Locate the cell with the specified text and output its [x, y] center coordinate. 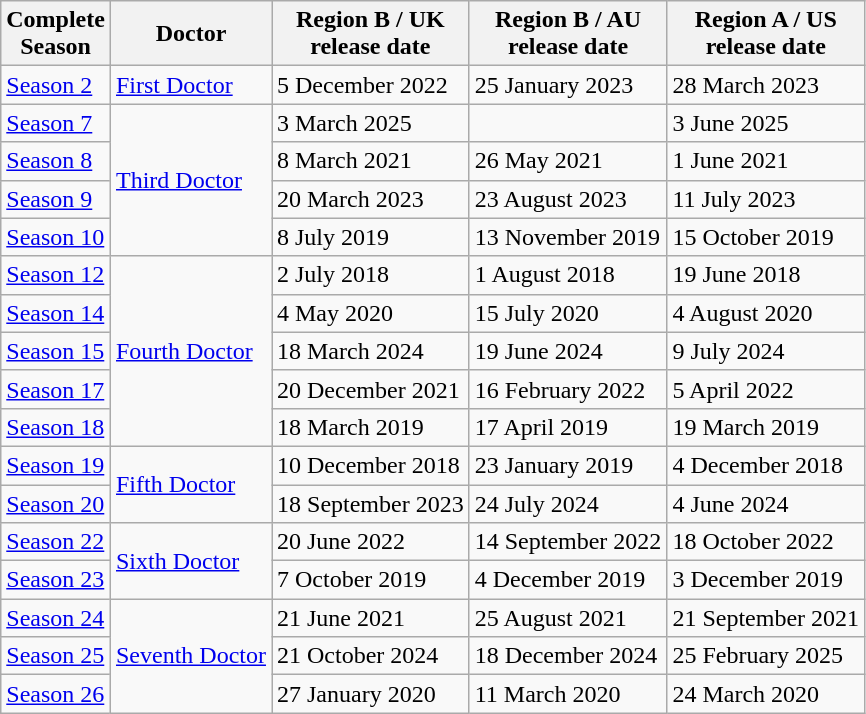
21 June 2021 [371, 618]
Season 14 [56, 313]
19 June 2024 [568, 351]
25 August 2021 [568, 618]
26 May 2021 [568, 161]
5 April 2022 [766, 389]
9 July 2024 [766, 351]
1 August 2018 [568, 275]
24 March 2020 [766, 694]
Fifth Doctor [190, 484]
8 July 2019 [371, 237]
20 March 2023 [371, 199]
3 December 2019 [766, 580]
Season 24 [56, 618]
19 June 2018 [766, 275]
2 July 2018 [371, 275]
Doctor [190, 34]
19 March 2019 [766, 427]
Fourth Doctor [190, 351]
10 December 2018 [371, 465]
21 September 2021 [766, 618]
First Doctor [190, 85]
1 June 2021 [766, 161]
Season 8 [56, 161]
Seventh Doctor [190, 656]
20 June 2022 [371, 542]
Region A / USrelease date [766, 34]
5 December 2022 [371, 85]
27 January 2020 [371, 694]
Season 19 [56, 465]
18 September 2023 [371, 503]
Third Doctor [190, 180]
18 December 2024 [568, 656]
18 March 2024 [371, 351]
23 August 2023 [568, 199]
7 October 2019 [371, 580]
Region B / UKrelease date [371, 34]
3 March 2025 [371, 123]
11 July 2023 [766, 199]
20 December 2021 [371, 389]
Season 18 [56, 427]
Season 9 [56, 199]
4 December 2018 [766, 465]
CompleteSeason [56, 34]
Region B / AUrelease date [568, 34]
Season 26 [56, 694]
Season 25 [56, 656]
17 April 2019 [568, 427]
15 July 2020 [568, 313]
25 January 2023 [568, 85]
24 July 2024 [568, 503]
4 June 2024 [766, 503]
14 September 2022 [568, 542]
3 June 2025 [766, 123]
Sixth Doctor [190, 561]
21 October 2024 [371, 656]
4 May 2020 [371, 313]
18 October 2022 [766, 542]
Season 7 [56, 123]
Season 23 [56, 580]
4 August 2020 [766, 313]
25 February 2025 [766, 656]
Season 20 [56, 503]
28 March 2023 [766, 85]
15 October 2019 [766, 237]
16 February 2022 [568, 389]
18 March 2019 [371, 427]
Season 22 [56, 542]
Season 17 [56, 389]
11 March 2020 [568, 694]
Season 15 [56, 351]
Season 10 [56, 237]
Season 2 [56, 85]
8 March 2021 [371, 161]
23 January 2019 [568, 465]
Season 12 [56, 275]
13 November 2019 [568, 237]
4 December 2019 [568, 580]
